Determine the [x, y] coordinate at the center of the cell enclosing the given text.  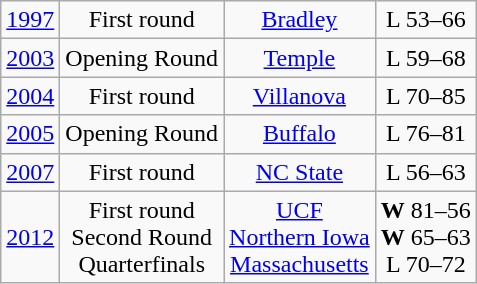
First roundSecond RoundQuarterfinals [142, 237]
Temple [300, 58]
2007 [30, 172]
L 56–63 [426, 172]
Buffalo [300, 134]
2003 [30, 58]
1997 [30, 20]
L 59–68 [426, 58]
Bradley [300, 20]
L 53–66 [426, 20]
Villanova [300, 96]
UCFNorthern IowaMassachusetts [300, 237]
L 76–81 [426, 134]
2004 [30, 96]
L 70–85 [426, 96]
NC State [300, 172]
2012 [30, 237]
2005 [30, 134]
W 81–56W 65–63L 70–72 [426, 237]
